Output the (x, y) coordinate of the center of the cell containing the given text.  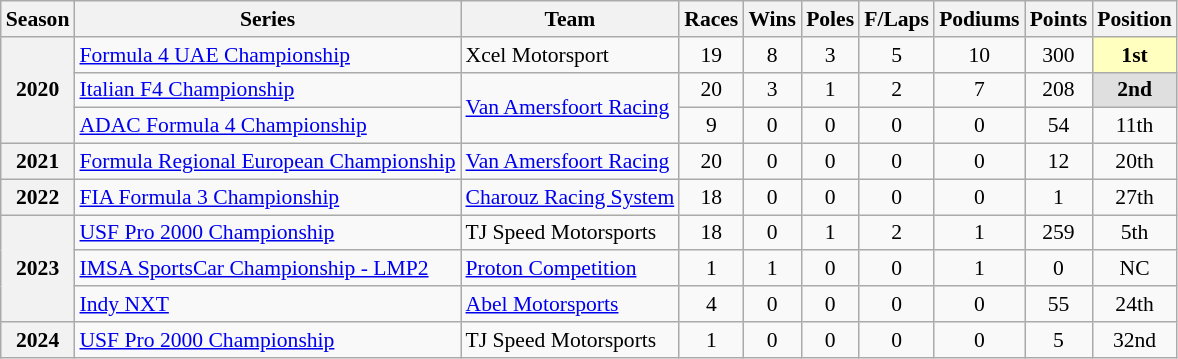
F/Laps (896, 19)
1st (1134, 55)
2020 (38, 90)
Formula Regional European Championship (267, 162)
2nd (1134, 90)
2023 (38, 268)
Abel Motorsports (570, 304)
208 (1059, 90)
20th (1134, 162)
FIA Formula 3 Championship (267, 197)
Points (1059, 19)
Poles (830, 19)
55 (1059, 304)
2022 (38, 197)
300 (1059, 55)
8 (772, 55)
NC (1134, 269)
Season (38, 19)
Charouz Racing System (570, 197)
Podiums (980, 19)
Wins (772, 19)
4 (711, 304)
2021 (38, 162)
7 (980, 90)
19 (711, 55)
24th (1134, 304)
11th (1134, 126)
54 (1059, 126)
27th (1134, 197)
Series (267, 19)
Xcel Motorsport (570, 55)
Indy NXT (267, 304)
2024 (38, 340)
259 (1059, 233)
Position (1134, 19)
12 (1059, 162)
Italian F4 Championship (267, 90)
10 (980, 55)
Formula 4 UAE Championship (267, 55)
9 (711, 126)
Proton Competition (570, 269)
IMSA SportsCar Championship - LMP2 (267, 269)
Team (570, 19)
Races (711, 19)
ADAC Formula 4 Championship (267, 126)
32nd (1134, 340)
5th (1134, 233)
